Locate the cell with the specified text and output its [x, y] center coordinate. 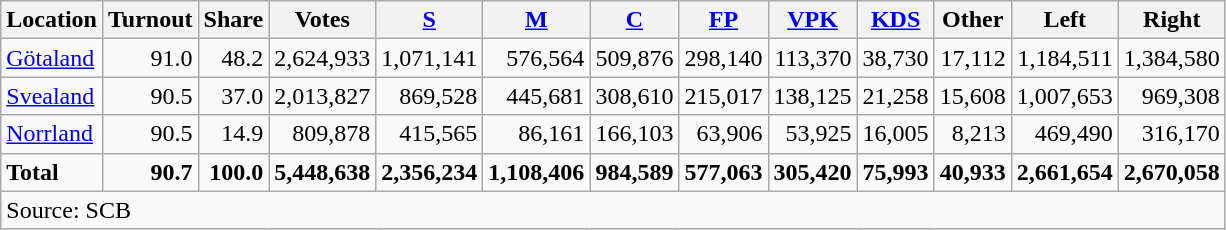
1,071,141 [430, 58]
509,876 [634, 58]
C [634, 20]
KDS [896, 20]
Total [52, 172]
FP [724, 20]
14.9 [234, 134]
1,108,406 [536, 172]
8,213 [972, 134]
869,528 [430, 96]
16,005 [896, 134]
2,670,058 [1172, 172]
75,993 [896, 172]
Norrland [52, 134]
316,170 [1172, 134]
984,589 [634, 172]
469,490 [1064, 134]
53,925 [812, 134]
166,103 [634, 134]
15,608 [972, 96]
48.2 [234, 58]
Götaland [52, 58]
1,184,511 [1064, 58]
415,565 [430, 134]
VPK [812, 20]
2,356,234 [430, 172]
100.0 [234, 172]
969,308 [1172, 96]
91.0 [150, 58]
1,384,580 [1172, 58]
63,906 [724, 134]
37.0 [234, 96]
298,140 [724, 58]
M [536, 20]
Votes [322, 20]
40,933 [972, 172]
Left [1064, 20]
Location [52, 20]
5,448,638 [322, 172]
Svealand [52, 96]
Source: SCB [614, 210]
Right [1172, 20]
38,730 [896, 58]
Other [972, 20]
308,610 [634, 96]
86,161 [536, 134]
2,624,933 [322, 58]
S [430, 20]
90.7 [150, 172]
305,420 [812, 172]
Share [234, 20]
21,258 [896, 96]
2,661,654 [1064, 172]
809,878 [322, 134]
2,013,827 [322, 96]
577,063 [724, 172]
113,370 [812, 58]
215,017 [724, 96]
576,564 [536, 58]
138,125 [812, 96]
1,007,653 [1064, 96]
445,681 [536, 96]
Turnout [150, 20]
17,112 [972, 58]
